Capture the cell that displays the provided text and extract its [x, y] central coordinate. 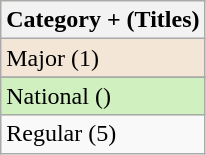
Regular (5) [103, 134]
Major (1) [103, 58]
National () [103, 96]
Category + (Titles) [103, 20]
